Determine the [x, y] coordinate at the center of the cell enclosing the given text.  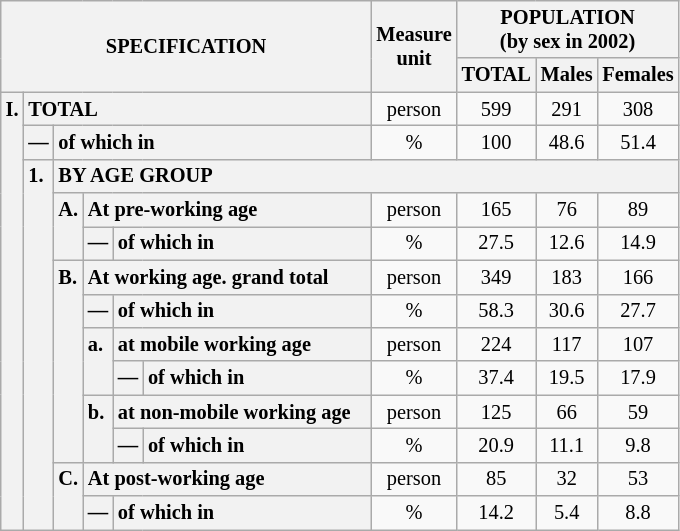
5.4 [567, 513]
1. [38, 344]
B. [68, 361]
85 [496, 479]
291 [567, 109]
51.4 [638, 142]
76 [567, 210]
30.6 [567, 311]
166 [638, 277]
58.3 [496, 311]
Females [638, 75]
27.5 [496, 243]
at mobile working age [242, 344]
100 [496, 142]
At working age. grand total [227, 277]
183 [567, 277]
C. [68, 496]
At pre-working age [227, 210]
b. [98, 428]
20.9 [496, 445]
27.7 [638, 311]
8.8 [638, 513]
48.6 [567, 142]
I. [12, 311]
At post-working age [227, 479]
165 [496, 210]
BY AGE GROUP [366, 176]
9.8 [638, 445]
Measure unit [414, 46]
117 [567, 344]
14.9 [638, 243]
66 [567, 412]
125 [496, 412]
14.2 [496, 513]
89 [638, 210]
POPULATION (by sex in 2002) [568, 29]
12.6 [567, 243]
349 [496, 277]
53 [638, 479]
SPECIFICATION [186, 46]
11.1 [567, 445]
599 [496, 109]
308 [638, 109]
32 [567, 479]
17.9 [638, 378]
at non-mobile working age [242, 412]
Males [567, 75]
107 [638, 344]
19.5 [567, 378]
a. [98, 360]
224 [496, 344]
A. [68, 226]
59 [638, 412]
37.4 [496, 378]
